Scan for the cell matching the given text and deliver its (x, y) coordinate at center. 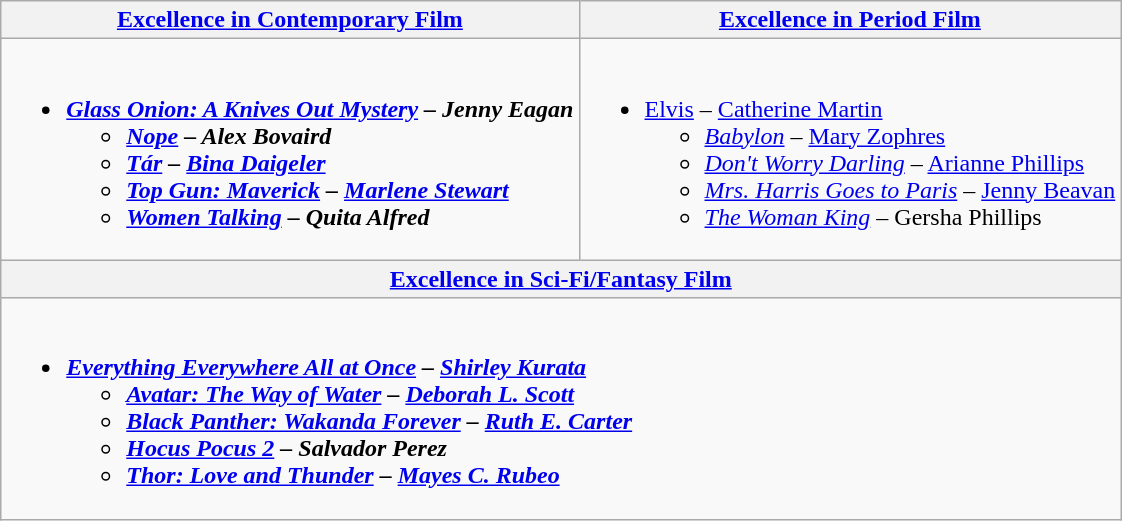
Glass Onion: A Knives Out Mystery – Jenny EaganNope – Alex BovairdTár – Bina DaigelerTop Gun: Maverick – Marlene StewartWomen Talking – Quita Alfred (290, 150)
Excellence in Period Film (850, 20)
Excellence in Sci-Fi/Fantasy Film (561, 279)
Excellence in Contemporary Film (290, 20)
